Return (x, y) of the center of cell containing provided text 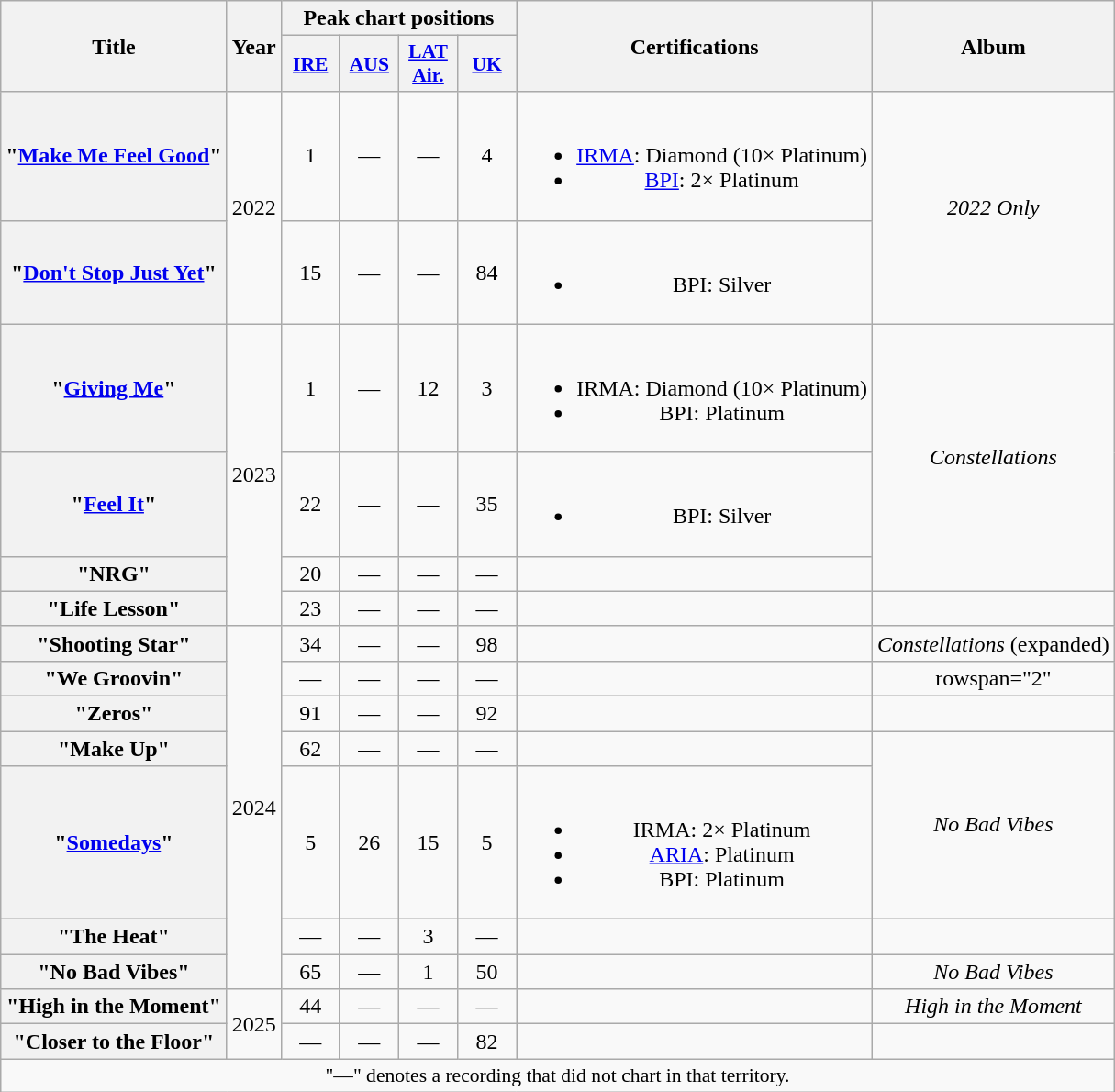
Constellations (expanded) (994, 643)
Constellations (994, 457)
LATAir. (428, 64)
2025 (253, 1024)
2024 (253, 808)
Year (253, 46)
98 (487, 643)
AUS (369, 64)
"We Groovin" (114, 678)
Certifications (695, 46)
"The Heat" (114, 937)
High in the Moment (994, 1007)
UK (487, 64)
"Don't Stop Just Yet" (114, 272)
"Life Lesson" (114, 608)
"Somedays" (114, 842)
34 (310, 643)
IRE (310, 64)
4 (487, 156)
"Giving Me" (114, 388)
"NRG" (114, 574)
"Zeros" (114, 713)
44 (310, 1007)
Album (994, 46)
82 (487, 1042)
rowspan="2" (994, 678)
35 (487, 505)
"Make Me Feel Good" (114, 156)
"Make Up" (114, 748)
2022 Only (994, 207)
62 (310, 748)
22 (310, 505)
Peak chart positions (398, 18)
92 (487, 713)
84 (487, 272)
"Shooting Star" (114, 643)
"No Bad Vibes" (114, 972)
2022 (253, 207)
IRMA: 2× PlatinumARIA: PlatinumBPI: Platinum (695, 842)
Title (114, 46)
65 (310, 972)
"High in the Moment" (114, 1007)
IRMA: Diamond (10× Platinum)BPI: 2× Platinum (695, 156)
20 (310, 574)
"—" denotes a recording that did not chart in that territory. (558, 1075)
26 (369, 842)
2023 (253, 475)
50 (487, 972)
23 (310, 608)
IRMA: Diamond (10× Platinum)BPI: Platinum (695, 388)
"Feel It" (114, 505)
"Closer to the Floor" (114, 1042)
12 (428, 388)
91 (310, 713)
